From the cell containing the given text, extract its center point as (X, Y) coordinate. 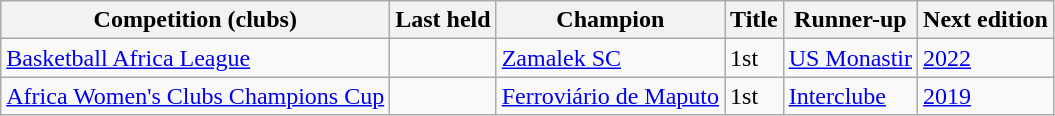
Title (754, 20)
Africa Women's Clubs Champions Cup (196, 96)
Runner-up (850, 20)
Competition (clubs) (196, 20)
US Monastir (850, 58)
Next edition (986, 20)
Basketball Africa League (196, 58)
Champion (610, 20)
Last held (443, 20)
Ferroviário de Maputo (610, 96)
2019 (986, 96)
Interclube (850, 96)
2022 (986, 58)
Zamalek SC (610, 58)
